Detect which cell encompasses the target text, then output its [x, y] center coordinate. 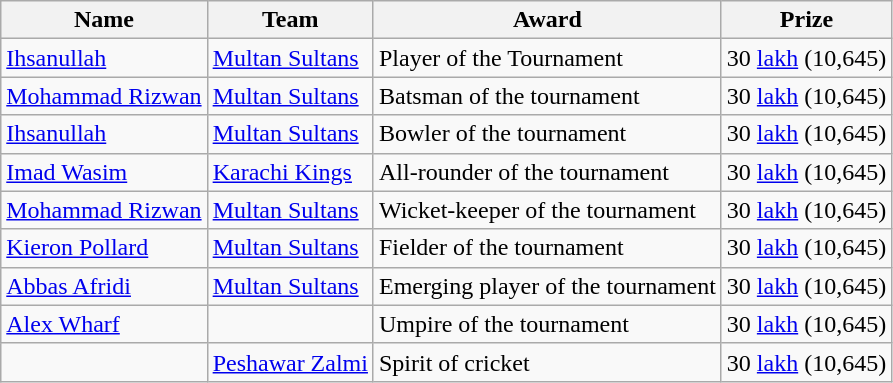
Batsman of the tournament [547, 96]
Abbas Afridi [104, 286]
Award [547, 20]
Bowler of the tournament [547, 134]
Alex Wharf [104, 324]
Wicket-keeper of the tournament [547, 210]
Peshawar Zalmi [290, 362]
Name [104, 20]
Spirit of cricket [547, 362]
Fielder of the tournament [547, 248]
Imad Wasim [104, 172]
All-rounder of the tournament [547, 172]
Kieron Pollard [104, 248]
Team [290, 20]
Karachi Kings [290, 172]
Player of the Tournament [547, 58]
Umpire of the tournament [547, 324]
Prize [806, 20]
Emerging player of the tournament [547, 286]
